Search for the cell housing the specified text and yield its (X, Y) center coordinate. 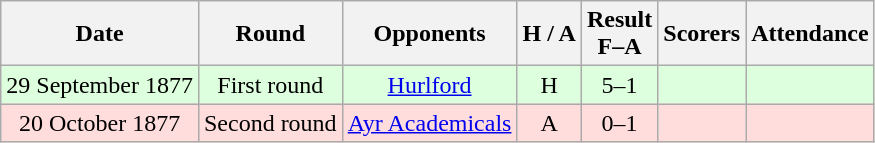
Attendance (810, 34)
20 October 1877 (100, 123)
H / A (549, 34)
ResultF–A (619, 34)
0–1 (619, 123)
H (549, 85)
Round (270, 34)
Hurlford (430, 85)
Ayr Academicals (430, 123)
A (549, 123)
29 September 1877 (100, 85)
Second round (270, 123)
Date (100, 34)
5–1 (619, 85)
Scorers (702, 34)
Opponents (430, 34)
First round (270, 85)
